Scan for the cell matching the given text and deliver its [X, Y] coordinate at center. 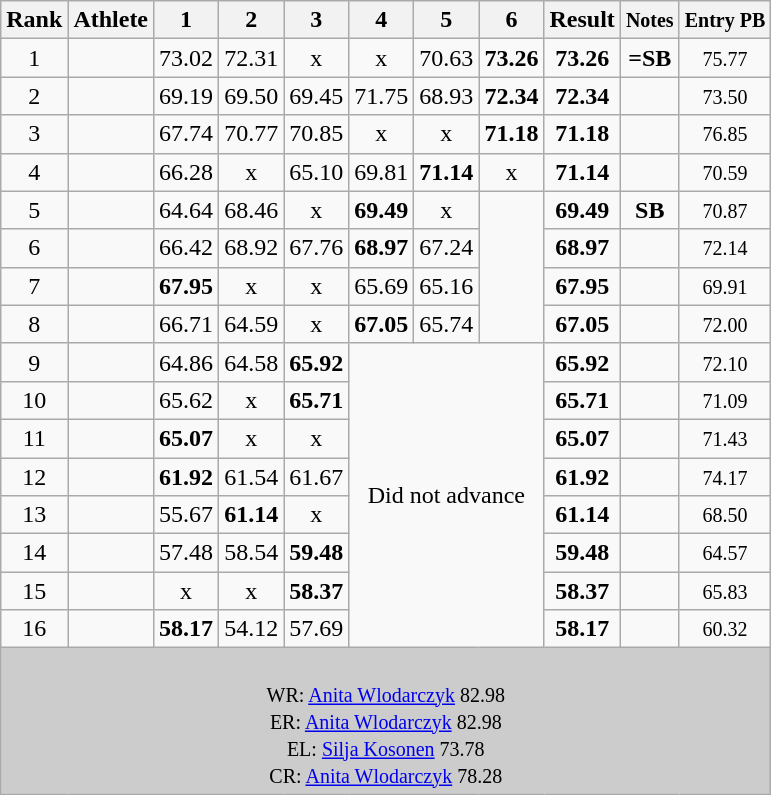
74.17 [725, 477]
Result [582, 20]
75.77 [725, 58]
68.93 [446, 96]
16 [34, 629]
73.50 [725, 96]
13 [34, 515]
71.09 [725, 400]
66.42 [186, 248]
72.14 [725, 248]
70.77 [252, 134]
65.69 [382, 286]
Athlete [111, 20]
70.87 [725, 210]
69.50 [252, 96]
68.46 [252, 210]
64.86 [186, 362]
7 [34, 286]
10 [34, 400]
65.16 [446, 286]
64.64 [186, 210]
65.62 [186, 400]
69.45 [316, 96]
57.48 [186, 553]
68.92 [252, 248]
61.67 [316, 477]
=SB [650, 58]
69.81 [382, 172]
SB [650, 210]
66.28 [186, 172]
70.59 [725, 172]
Notes [650, 20]
70.85 [316, 134]
8 [34, 324]
67.24 [446, 248]
Entry PB [725, 20]
61.54 [252, 477]
54.12 [252, 629]
57.69 [316, 629]
Rank [34, 20]
55.67 [186, 515]
69.19 [186, 96]
72.31 [252, 58]
64.59 [252, 324]
72.00 [725, 324]
65.10 [316, 172]
66.71 [186, 324]
70.63 [446, 58]
65.83 [725, 591]
11 [34, 438]
12 [34, 477]
67.74 [186, 134]
71.43 [725, 438]
72.10 [725, 362]
60.32 [725, 629]
65.74 [446, 324]
71.75 [382, 96]
WR: Anita Wlodarczyk 82.98ER: Anita Wlodarczyk 82.98 EL: Silja Kosonen 73.78CR: Anita Wlodarczyk 78.28 [386, 721]
Did not advance [446, 495]
64.57 [725, 553]
9 [34, 362]
64.58 [252, 362]
14 [34, 553]
15 [34, 591]
76.85 [725, 134]
58.54 [252, 553]
69.91 [725, 286]
67.76 [316, 248]
73.02 [186, 58]
68.50 [725, 515]
